Identify which cell holds the provided text, then report its (X, Y) central coordinate. 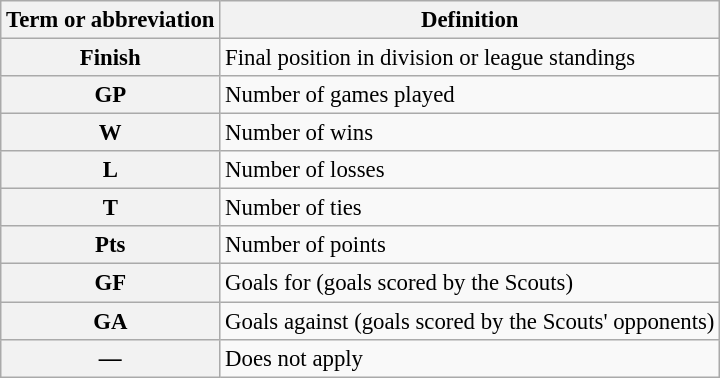
Final position in division or league standings (470, 58)
Pts (110, 245)
Goals against (goals scored by the Scouts' opponents) (470, 321)
Number of points (470, 245)
Goals for (goals scored by the Scouts) (470, 283)
L (110, 170)
Does not apply (470, 358)
Number of losses (470, 170)
Number of wins (470, 133)
T (110, 208)
GP (110, 95)
GA (110, 321)
— (110, 358)
Number of games played (470, 95)
Term or abbreviation (110, 20)
W (110, 133)
GF (110, 283)
Definition (470, 20)
Finish (110, 58)
Number of ties (470, 208)
